Detect which cell encompasses the target text, then output its [X, Y] center coordinate. 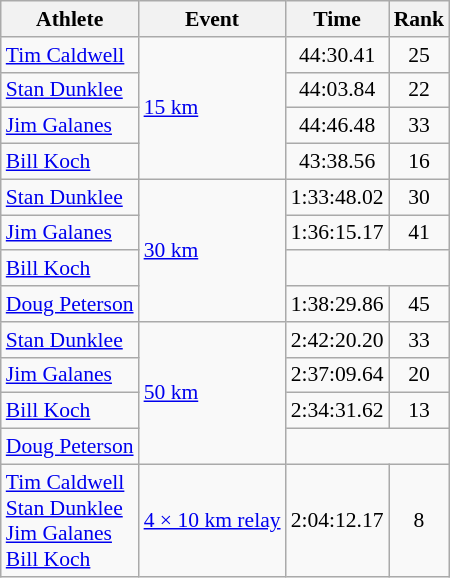
1:36:15.17 [338, 233]
2:42:20.20 [338, 340]
Tim Caldwell [70, 55]
25 [420, 55]
Tim CaldwellStan DunkleeJim GalanesBill Koch [70, 520]
20 [420, 375]
50 km [212, 393]
8 [420, 520]
4 × 10 km relay [212, 520]
1:38:29.86 [338, 304]
Event [212, 19]
13 [420, 411]
2:37:09.64 [338, 375]
45 [420, 304]
Rank [420, 19]
30 km [212, 250]
16 [420, 162]
41 [420, 233]
2:34:31.62 [338, 411]
Athlete [70, 19]
Time [338, 19]
44:46.48 [338, 126]
15 km [212, 108]
1:33:48.02 [338, 197]
43:38.56 [338, 162]
2:04:12.17 [338, 520]
44:30.41 [338, 55]
44:03.84 [338, 90]
30 [420, 197]
22 [420, 90]
